Find where the given text appears and provide that cell's center as [x, y] coordinate. 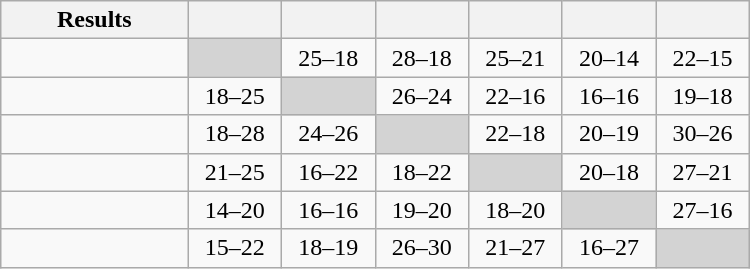
18–19 [328, 248]
15–22 [235, 248]
18–20 [516, 210]
25–18 [328, 58]
28–18 [422, 58]
25–21 [516, 58]
24–26 [328, 134]
26–30 [422, 248]
16–22 [328, 172]
19–20 [422, 210]
20–18 [609, 172]
22–15 [703, 58]
18–22 [422, 172]
Results [94, 20]
22–16 [516, 96]
19–18 [703, 96]
14–20 [235, 210]
18–28 [235, 134]
26–24 [422, 96]
22–18 [516, 134]
30–26 [703, 134]
27–16 [703, 210]
16–27 [609, 248]
20–19 [609, 134]
21–25 [235, 172]
27–21 [703, 172]
20–14 [609, 58]
21–27 [516, 248]
18–25 [235, 96]
